From the cell containing the given text, extract its center point as (X, Y) coordinate. 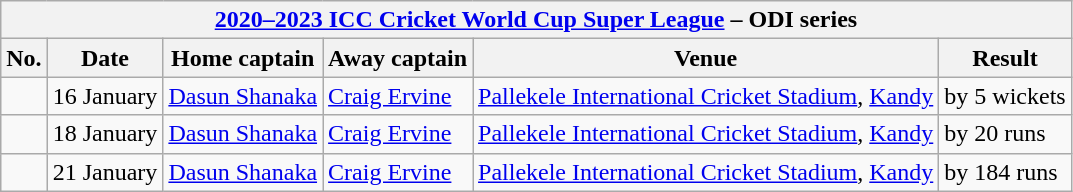
Venue (706, 58)
16 January (105, 96)
Result (1005, 58)
No. (24, 58)
by 184 runs (1005, 172)
by 20 runs (1005, 134)
18 January (105, 134)
by 5 wickets (1005, 96)
2020–2023 ICC Cricket World Cup Super League – ODI series (536, 20)
Date (105, 58)
Home captain (243, 58)
21 January (105, 172)
Away captain (398, 58)
